Output the [X, Y] coordinate of the center of the cell containing the given text.  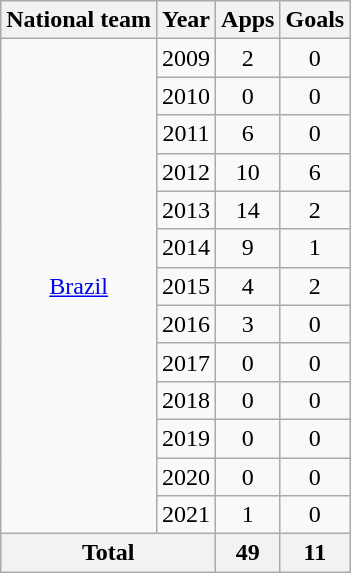
Total [108, 553]
2020 [186, 477]
2011 [186, 134]
2016 [186, 324]
Brazil [79, 286]
Year [186, 20]
2015 [186, 286]
Apps [248, 20]
2012 [186, 172]
3 [248, 324]
Goals [315, 20]
2018 [186, 400]
2019 [186, 438]
10 [248, 172]
14 [248, 210]
11 [315, 553]
National team [79, 20]
2014 [186, 248]
2009 [186, 58]
2017 [186, 362]
4 [248, 286]
2013 [186, 210]
2010 [186, 96]
9 [248, 248]
2021 [186, 515]
49 [248, 553]
